Output the (x, y) coordinate of the center of the cell containing the given text.  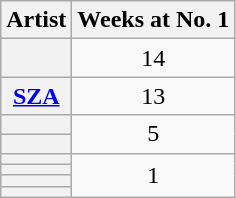
Weeks at No. 1 (154, 20)
SZA (36, 96)
5 (154, 134)
13 (154, 96)
Artist (36, 20)
14 (154, 58)
1 (154, 175)
